Search for the cell housing the specified text and yield its [X, Y] center coordinate. 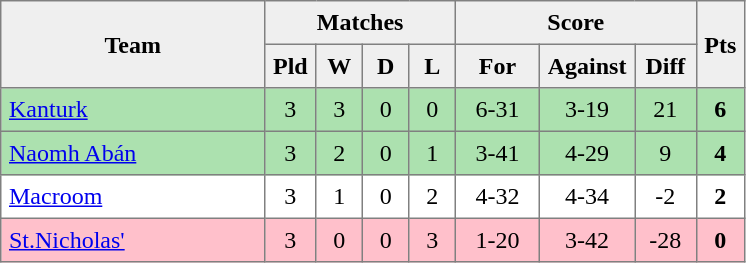
21 [666, 110]
3-41 [497, 153]
D [385, 66]
1-20 [497, 240]
Diff [666, 66]
W [339, 66]
4-32 [497, 197]
-2 [666, 197]
Pld [290, 66]
For [497, 66]
Kanturk [133, 110]
Pts [720, 44]
3-19 [586, 110]
4 [720, 153]
4-34 [586, 197]
6 [720, 110]
Macroom [133, 197]
Naomh Abán [133, 153]
L [432, 66]
Team [133, 44]
-28 [666, 240]
9 [666, 153]
Matches [360, 23]
4-29 [586, 153]
Against [586, 66]
6-31 [497, 110]
Score [576, 23]
St.Nicholas' [133, 240]
3-42 [586, 240]
